Identify which cell holds the provided text, then report its (x, y) central coordinate. 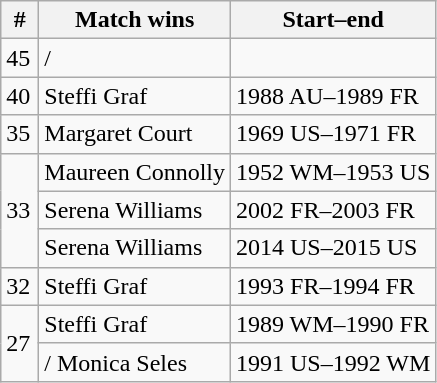
40 (20, 96)
Margaret Court (135, 134)
1988 AU–1989 FR (334, 96)
2002 FR–2003 FR (334, 210)
33 (20, 210)
2014 US–2015 US (334, 248)
45 (20, 58)
1969 US–1971 FR (334, 134)
/ Monica Seles (135, 362)
1991 US–1992 WM (334, 362)
Match wins (135, 20)
1989 WM–1990 FR (334, 324)
# (20, 20)
32 (20, 286)
35 (20, 134)
1993 FR–1994 FR (334, 286)
Maureen Connolly (135, 172)
27 (20, 343)
/ (135, 58)
1952 WM–1953 US (334, 172)
Start–end (334, 20)
